For the text-containing cell, return its midpoint in [X, Y] coordinate format. 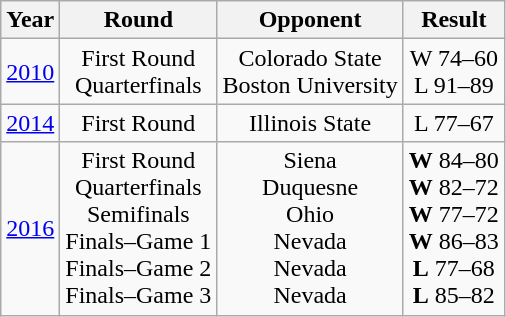
2010 [30, 72]
L 77–67 [454, 123]
2014 [30, 123]
Year [30, 20]
W 74–60 L 91–89 [454, 72]
First RoundQuarterfinalsSemifinalsFinals–Game 1Finals–Game 2Finals–Game 3 [138, 228]
First RoundQuarterfinals [138, 72]
Result [454, 20]
W 84–80W 82–72W 77–72W 86–83L 77–68L 85–82 [454, 228]
SienaDuquesneOhioNevadaNevadaNevada [310, 228]
Colorado StateBoston University [310, 72]
Opponent [310, 20]
Illinois State [310, 123]
First Round [138, 123]
2016 [30, 228]
Round [138, 20]
